Extract the (X, Y) coordinate from the center of the cell holding the provided text.  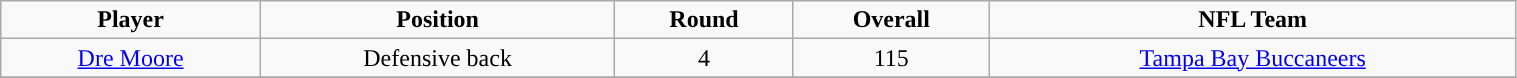
Tampa Bay Buccaneers (1252, 58)
Dre Moore (131, 58)
Round (704, 20)
NFL Team (1252, 20)
4 (704, 58)
Player (131, 20)
115 (891, 58)
Overall (891, 20)
Defensive back (437, 58)
Position (437, 20)
